Return the (x, y) coordinate for the center point of the cell that contains the specified text.  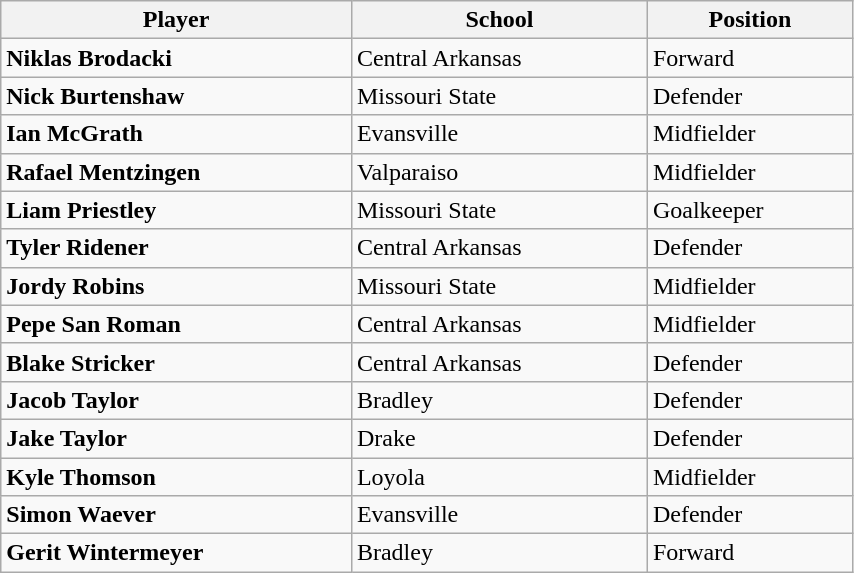
Loyola (499, 477)
Liam Priestley (176, 210)
School (499, 20)
Goalkeeper (750, 210)
Niklas Brodacki (176, 58)
Nick Burtenshaw (176, 96)
Jake Taylor (176, 438)
Pepe San Roman (176, 324)
Gerit Wintermeyer (176, 553)
Ian McGrath (176, 134)
Valparaiso (499, 172)
Jordy Robins (176, 286)
Position (750, 20)
Drake (499, 438)
Rafael Mentzingen (176, 172)
Simon Waever (176, 515)
Tyler Ridener (176, 248)
Blake Stricker (176, 362)
Player (176, 20)
Jacob Taylor (176, 400)
Kyle Thomson (176, 477)
